Locate the cell with the specified text and output its (X, Y) center coordinate. 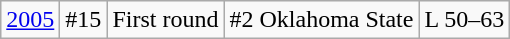
L 50–63 (464, 20)
#2 Oklahoma State (322, 20)
#15 (84, 20)
2005 (30, 20)
First round (166, 20)
